Search for the cell housing the specified text and yield its (X, Y) center coordinate. 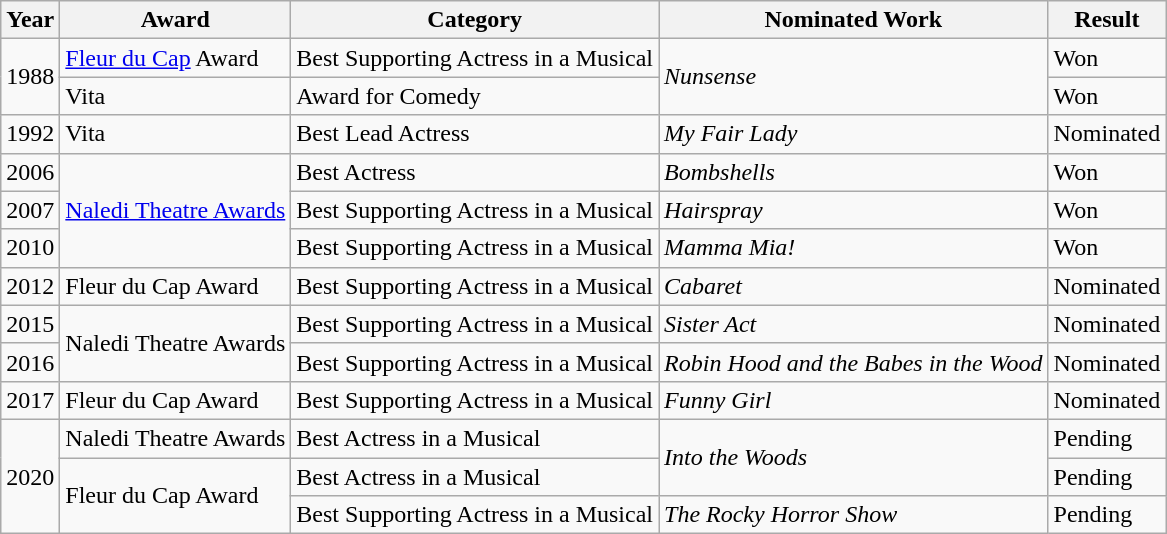
1988 (30, 77)
Sister Act (854, 324)
2012 (30, 286)
Award (176, 20)
My Fair Lady (854, 134)
Cabaret (854, 286)
Hairspray (854, 210)
2020 (30, 476)
Funny Girl (854, 400)
Best Actress (475, 172)
2015 (30, 324)
2016 (30, 362)
Award for Comedy (475, 96)
Bombshells (854, 172)
Result (1107, 20)
Nominated Work (854, 20)
Mamma Mia! (854, 248)
Category (475, 20)
2007 (30, 210)
The Rocky Horror Show (854, 515)
Year (30, 20)
1992 (30, 134)
2010 (30, 248)
2017 (30, 400)
Best Lead Actress (475, 134)
2006 (30, 172)
Nunsense (854, 77)
Into the Woods (854, 457)
Robin Hood and the Babes in the Wood (854, 362)
